Locate the cell with the specified text and output its (X, Y) center coordinate. 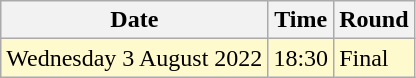
Time (301, 20)
Wednesday 3 August 2022 (134, 58)
Round (374, 20)
18:30 (301, 58)
Final (374, 58)
Date (134, 20)
